Find where the given text appears and provide that cell's center as (X, Y) coordinate. 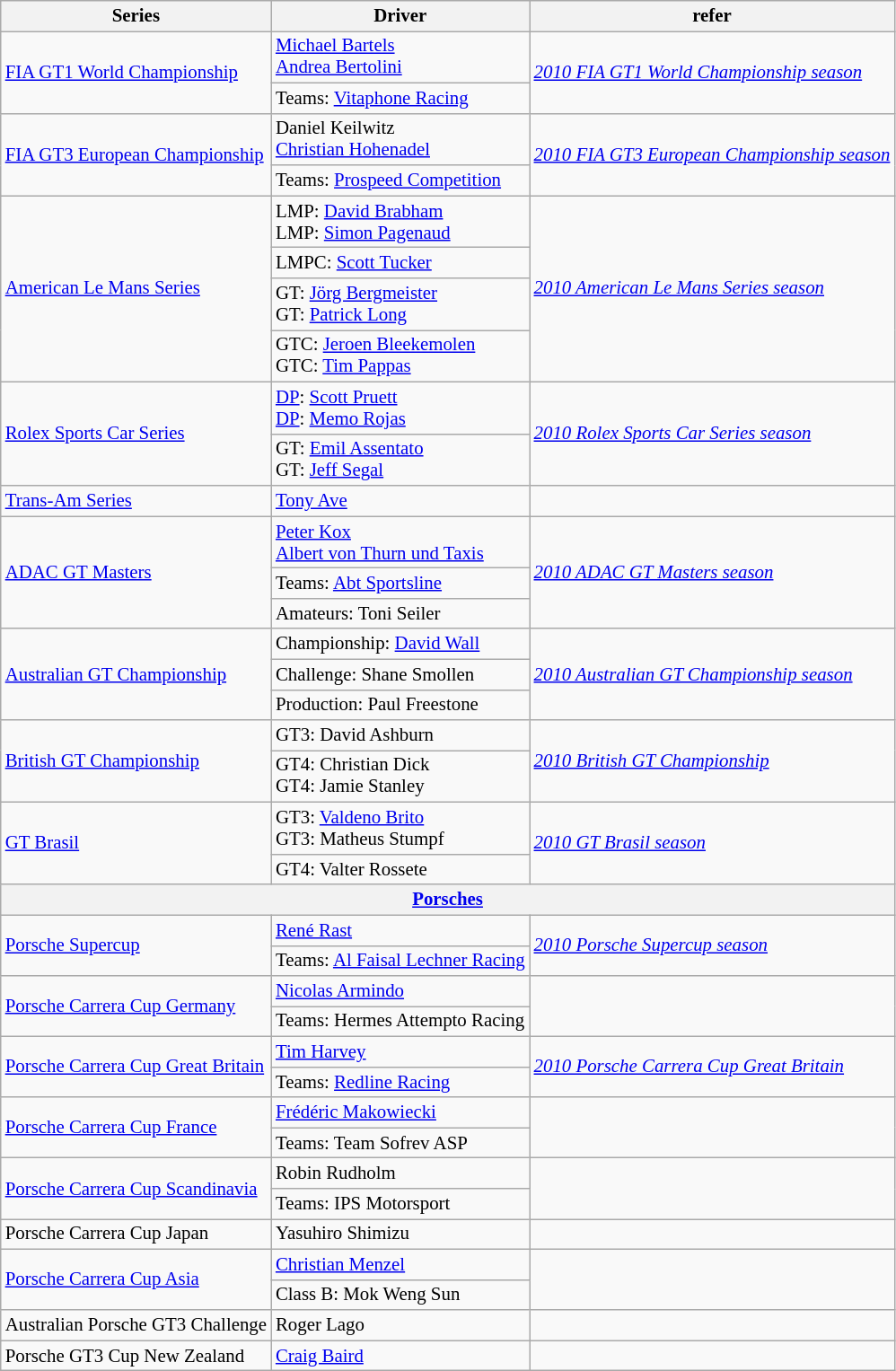
Amateurs: Toni Seiler (400, 613)
GT4: Christian DickGT4: Jamie Stanley (400, 777)
Robin Rudholm (400, 1173)
2010 FIA GT1 World Championship season (713, 72)
2010 American Le Mans Series season (713, 289)
Tim Harvey (400, 1051)
Michael Bartels Andrea Bertolini (400, 57)
British GT Championship (136, 761)
Porsche Supercup (136, 945)
ADAC GT Masters (136, 573)
GT4: Valter Rossete (400, 869)
Porsche Carrera Cup Japan (136, 1235)
Challenge: Shane Smollen (400, 674)
Porsche Carrera Cup Great Britain (136, 1067)
GT: Jörg Bergmeister GT: Patrick Long (400, 304)
Porsche Carrera Cup Asia (136, 1279)
Porsches (448, 900)
Production: Paul Freestone (400, 705)
Frédéric Makowiecki (400, 1112)
Tony Ave (400, 501)
Teams: Prospeed Competition (400, 180)
Teams: IPS Motorsport (400, 1204)
Daniel Keilwitz Christian Hohenadel (400, 139)
Nicolas Armindo (400, 991)
Peter Kox Albert von Thurn und Taxis (400, 542)
Porsche Carrera Cup Germany (136, 1006)
Christian Menzel (400, 1264)
GT Brasil (136, 844)
GT: Emil AssentatoGT: Jeff Segal (400, 460)
Rolex Sports Car Series (136, 434)
refer (713, 16)
Championship: David Wall (400, 644)
2010 Australian GT Championship season (713, 674)
Yasuhiro Shimizu (400, 1235)
American Le Mans Series (136, 289)
GTC: Jeroen Bleekemolen GTC: Tim Pappas (400, 356)
Teams: Redline Racing (400, 1082)
GT3: David Ashburn (400, 735)
2010 Porsche Carrera Cup Great Britain (713, 1067)
2010 FIA GT3 European Championship season (713, 154)
DP: Scott PruettDP: Memo Rojas (400, 408)
Teams: Abt Sportsline (400, 584)
Roger Lago (400, 1325)
GT3: Valdeno Brito GT3: Matheus Stumpf (400, 829)
Teams: Al Faisal Lechner Racing (400, 961)
Porsche Carrera Cup Scandinavia (136, 1189)
2010 ADAC GT Masters season (713, 573)
FIA GT1 World Championship (136, 72)
Class B: Mok Weng Sun (400, 1295)
2010 Rolex Sports Car Series season (713, 434)
Porsche GT3 Cup New Zealand (136, 1356)
Australian Porsche GT3 Challenge (136, 1325)
Teams: Team Sofrev ASP (400, 1143)
René Rast (400, 930)
Australian GT Championship (136, 674)
Porsche Carrera Cup France (136, 1128)
Trans-Am Series (136, 501)
FIA GT3 European Championship (136, 154)
2010 Porsche Supercup season (713, 945)
Craig Baird (400, 1356)
Teams: Hermes Attempto Racing (400, 1022)
Teams: Vitaphone Racing (400, 98)
2010 GT Brasil season (713, 844)
Series (136, 16)
Driver (400, 16)
LMPC: Scott Tucker (400, 263)
2010 British GT Championship (713, 761)
LMP: David Brabham LMP: Simon Pagenaud (400, 222)
